Provide the [X, Y] coordinate of the cell's center where the given text is located.  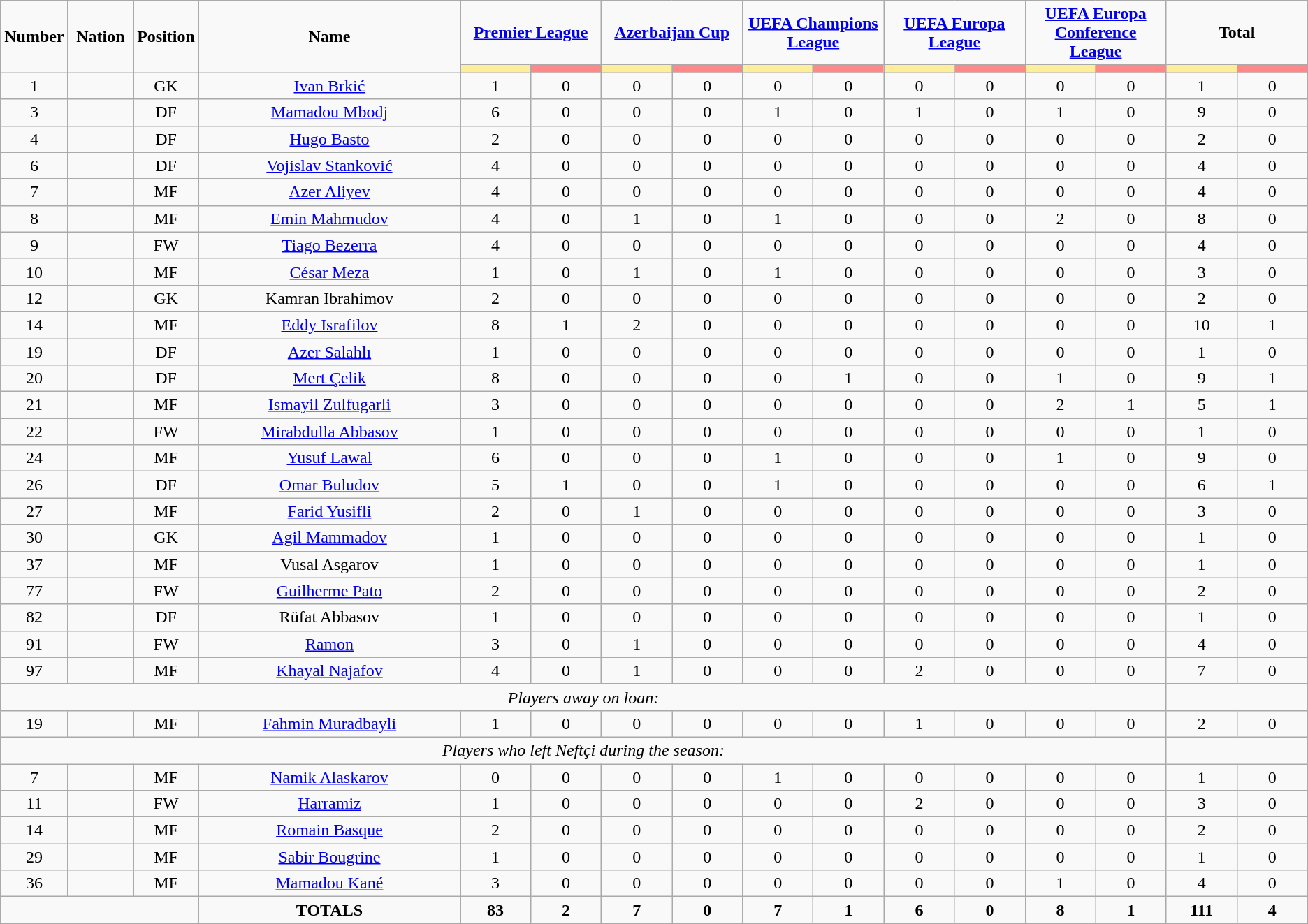
Romain Basque [329, 830]
Sabir Bougrine [329, 857]
Name [329, 36]
Yusuf Lawal [329, 458]
12 [34, 298]
Number [34, 36]
Eddy Israfilov [329, 325]
77 [34, 591]
Emin Mahmudov [329, 219]
Mirabdulla Abbasov [329, 432]
22 [34, 432]
Total [1237, 33]
Premier League [530, 33]
36 [34, 883]
Khayal Najafov [329, 670]
91 [34, 644]
Tiago Bezerra [329, 245]
Vusal Asgarov [329, 564]
29 [34, 857]
Nation [101, 36]
Position [166, 36]
Kamran Ibrahimov [329, 298]
Players who left Neftçi during the season: [583, 750]
UEFA Europa League [954, 33]
26 [34, 485]
27 [34, 511]
César Meza [329, 272]
Harramiz [329, 804]
Farid Yusifli [329, 511]
111 [1202, 910]
Omar Buludov [329, 485]
37 [34, 564]
Hugo Basto [329, 139]
21 [34, 405]
UEFA Europa Conference League [1096, 33]
Mamadou Mbodj [329, 112]
97 [34, 670]
83 [495, 910]
Ismayil Zulfugarli [329, 405]
Azer Salahlı [329, 351]
Ivan Brkić [329, 86]
11 [34, 804]
30 [34, 538]
Mert Çelik [329, 379]
Mamadou Kané [329, 883]
Fahmin Muradbayli [329, 724]
TOTALS [329, 910]
Rüfat Abbasov [329, 617]
Azerbaijan Cup [672, 33]
Azer Aliyev [329, 192]
Namik Alaskarov [329, 777]
20 [34, 379]
Ramon [329, 644]
UEFA Champions League [813, 33]
24 [34, 458]
Guilherme Pato [329, 591]
Vojislav Stanković [329, 166]
Players away on loan: [583, 697]
Agil Mammadov [329, 538]
82 [34, 617]
